Capture the cell that displays the provided text and extract its [X, Y] central coordinate. 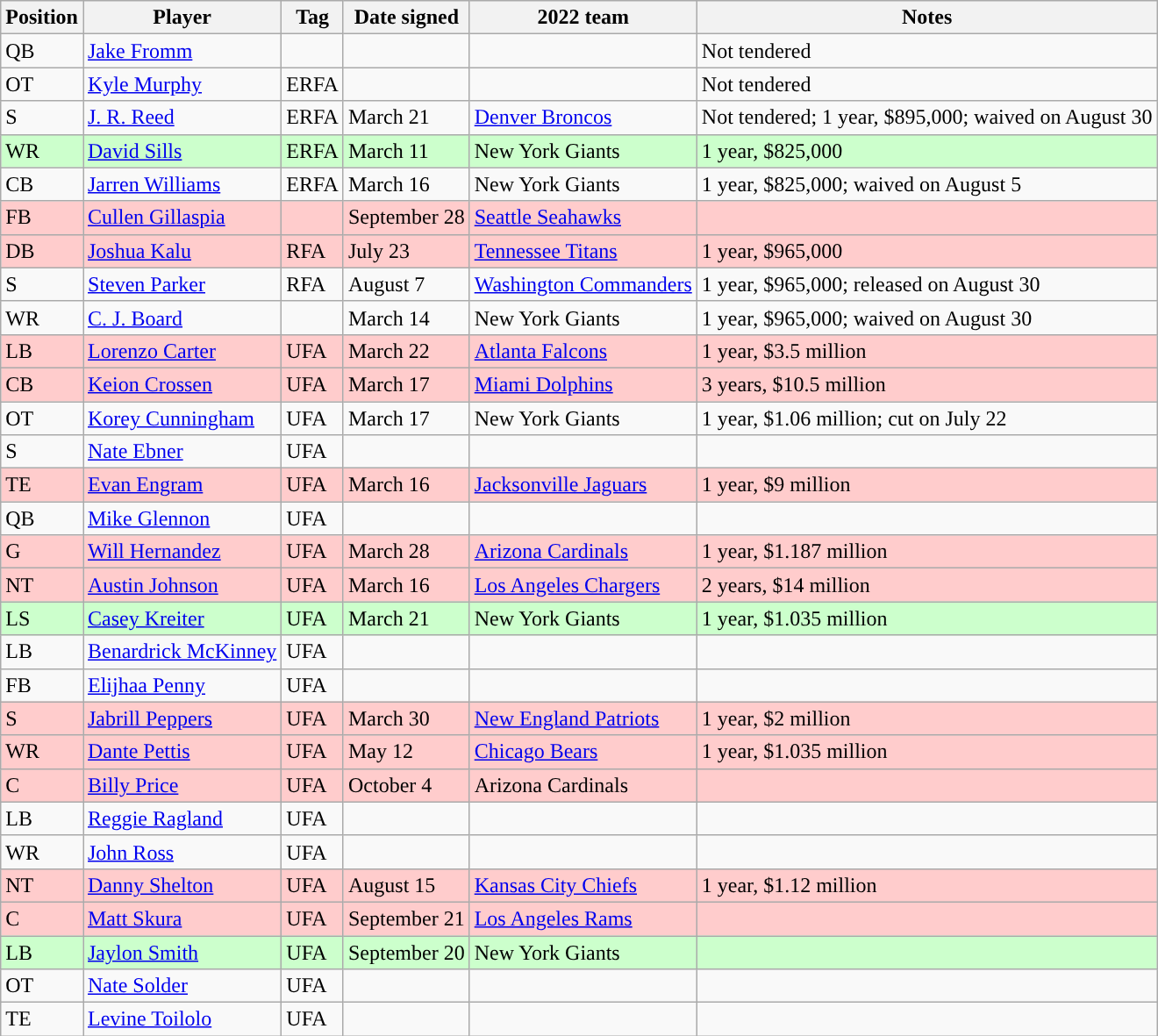
1 year, $1.06 million; cut on July 22 [926, 418]
Reggie Ragland [182, 818]
October 4 [406, 785]
3 years, $10.5 million [926, 384]
Jabrill Peppers [182, 718]
March 22 [406, 351]
New England Patriots [583, 718]
Nate Ebner [182, 452]
March 28 [406, 552]
Mike Glennon [182, 518]
August 7 [406, 284]
Benardrick McKinney [182, 652]
Tag [312, 18]
Joshua Kalu [182, 251]
LS [42, 618]
Matt Skura [182, 918]
C. J. Board [182, 318]
Jake Fromm [182, 51]
1 year, $3.5 million [926, 351]
Will Hernandez [182, 552]
Not tendered; 1 year, $895,000; waived on August 30 [926, 118]
2 years, $14 million [926, 585]
Keion Crossen [182, 384]
Washington Commanders [583, 284]
1 year, $965,000 [926, 251]
March 11 [406, 151]
Player [182, 18]
Date signed [406, 18]
March 14 [406, 318]
Cullen Gillaspia [182, 218]
Lorenzo Carter [182, 351]
Los Angeles Chargers [583, 585]
G [42, 552]
Evan Engram [182, 485]
Denver Broncos [583, 118]
Kyle Murphy [182, 84]
1 year, $825,000; waived on August 5 [926, 184]
Position [42, 18]
1 year, $965,000; waived on August 30 [926, 318]
Jacksonville Jaguars [583, 485]
May 12 [406, 752]
1 year, $965,000; released on August 30 [926, 284]
Danny Shelton [182, 885]
Steven Parker [182, 284]
Los Angeles Rams [583, 918]
Kansas City Chiefs [583, 885]
Atlanta Falcons [583, 351]
Billy Price [182, 785]
August 15 [406, 885]
September 21 [406, 918]
Notes [926, 18]
Casey Kreiter [182, 618]
1 year, $825,000 [926, 151]
DB [42, 251]
Miami Dolphins [583, 384]
September 20 [406, 952]
Levine Toilolo [182, 1019]
J. R. Reed [182, 118]
September 28 [406, 218]
1 year, $1.12 million [926, 885]
1 year, $2 million [926, 718]
Chicago Bears [583, 752]
Austin Johnson [182, 585]
Seattle Seahawks [583, 218]
Korey Cunningham [182, 418]
1 year, $1.187 million [926, 552]
Jarren Williams [182, 184]
July 23 [406, 251]
Elijhaa Penny [182, 685]
Tennessee Titans [583, 251]
1 year, $9 million [926, 485]
David Sills [182, 151]
Dante Pettis [182, 752]
2022 team [583, 18]
March 30 [406, 718]
John Ross [182, 852]
Nate Solder [182, 986]
Jaylon Smith [182, 952]
